Identify which cell holds the provided text, then report its [x, y] central coordinate. 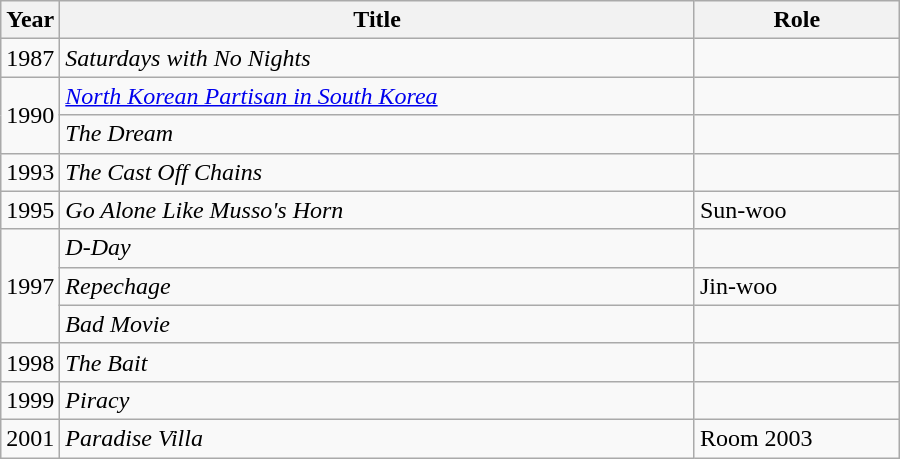
Piracy [378, 400]
2001 [30, 438]
1987 [30, 58]
Saturdays with No Nights [378, 58]
1995 [30, 210]
Role [796, 20]
The Cast Off Chains [378, 172]
D-Day [378, 248]
Go Alone Like Musso's Horn [378, 210]
Bad Movie [378, 324]
The Bait [378, 362]
Jin-woo [796, 286]
Year [30, 20]
Sun-woo [796, 210]
Paradise Villa [378, 438]
1999 [30, 400]
The Dream [378, 134]
Repechage [378, 286]
Room 2003 [796, 438]
North Korean Partisan in South Korea [378, 96]
1990 [30, 115]
1993 [30, 172]
1998 [30, 362]
Title [378, 20]
1997 [30, 286]
